Scan for the cell matching the given text and deliver its [X, Y] coordinate at center. 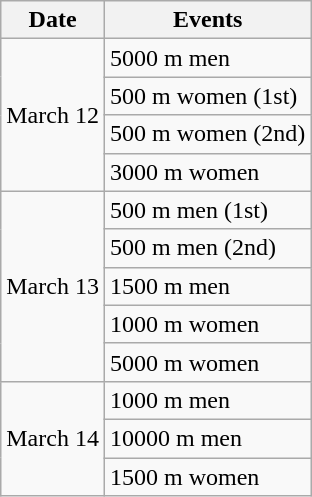
1500 m women [207, 477]
500 m women (2nd) [207, 134]
500 m men (1st) [207, 210]
5000 m men [207, 58]
1500 m men [207, 286]
5000 m women [207, 362]
March 14 [53, 438]
Events [207, 20]
500 m men (2nd) [207, 248]
3000 m women [207, 172]
1000 m men [207, 400]
10000 m men [207, 438]
500 m women (1st) [207, 96]
March 12 [53, 115]
1000 m women [207, 324]
Date [53, 20]
March 13 [53, 286]
